Determine the (x, y) coordinate at the center of the cell enclosing the given text.  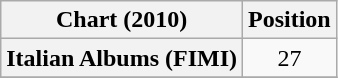
Chart (2010) (122, 20)
Italian Albums (FIMI) (122, 58)
Position (290, 20)
27 (290, 58)
